Return the [x, y] coordinate for the center point of the cell that contains the specified text.  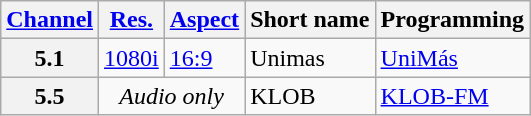
1080i [132, 58]
UniMás [452, 58]
5.5 [50, 96]
Short name [310, 20]
Audio only [172, 96]
Aspect [204, 20]
Channel [50, 20]
Res. [132, 20]
Unimas [310, 58]
16:9 [204, 58]
KLOB-FM [452, 96]
5.1 [50, 58]
KLOB [310, 96]
Programming [452, 20]
